Scan for the cell matching the given text and deliver its (X, Y) coordinate at center. 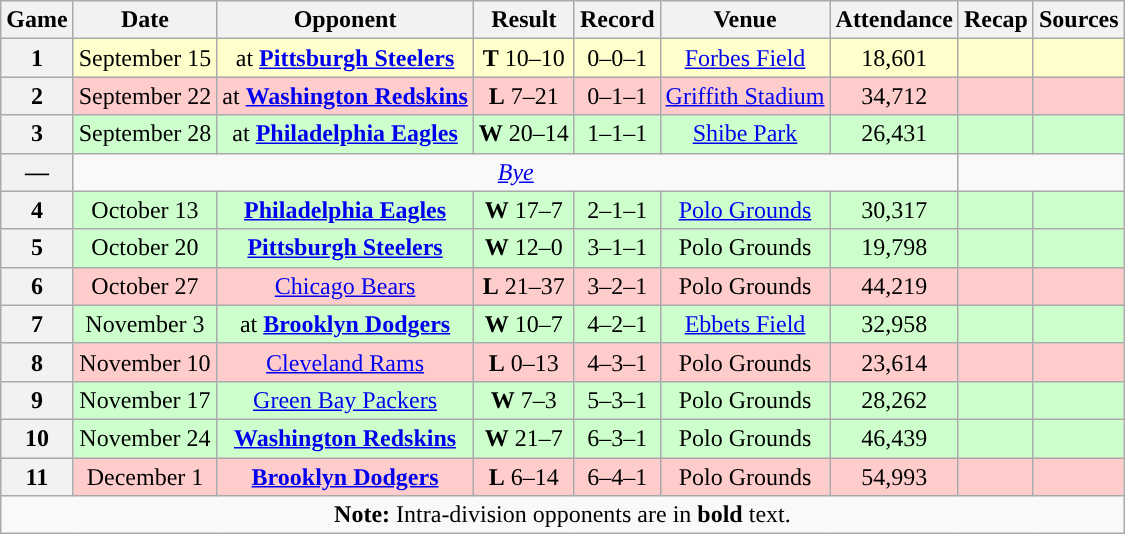
Recap (996, 20)
Philadelphia Eagles (345, 210)
November 24 (145, 438)
Game (37, 20)
19,798 (894, 248)
4–3–1 (617, 362)
W 10–7 (524, 324)
4 (37, 210)
28,262 (894, 400)
2 (37, 96)
October 13 (145, 210)
Brooklyn Dodgers (345, 477)
Forbes Field (745, 58)
18,601 (894, 58)
November 3 (145, 324)
26,431 (894, 134)
11 (37, 477)
Griffith Stadium (745, 96)
September 22 (145, 96)
32,958 (894, 324)
September 15 (145, 58)
1 (37, 58)
2–1–1 (617, 210)
Ebbets Field (745, 324)
Washington Redskins (345, 438)
L 7–21 (524, 96)
November 10 (145, 362)
6–3–1 (617, 438)
4–2–1 (617, 324)
30,317 (894, 210)
December 1 (145, 477)
Record (617, 20)
Bye (516, 172)
L 6–14 (524, 477)
T 10–10 (524, 58)
at Brooklyn Dodgers (345, 324)
W 12–0 (524, 248)
54,993 (894, 477)
L 21–37 (524, 286)
0–0–1 (617, 58)
October 27 (145, 286)
44,219 (894, 286)
W 17–7 (524, 210)
Shibe Park (745, 134)
September 28 (145, 134)
8 (37, 362)
6–4–1 (617, 477)
9 (37, 400)
0–1–1 (617, 96)
L 0–13 (524, 362)
Attendance (894, 20)
Pittsburgh Steelers (345, 248)
34,712 (894, 96)
7 (37, 324)
6 (37, 286)
Venue (745, 20)
Cleveland Rams (345, 362)
W 7–3 (524, 400)
5 (37, 248)
Green Bay Packers (345, 400)
10 (37, 438)
at Philadelphia Eagles (345, 134)
at Washington Redskins (345, 96)
November 17 (145, 400)
5–3–1 (617, 400)
Opponent (345, 20)
3 (37, 134)
3–2–1 (617, 286)
Result (524, 20)
W 20–14 (524, 134)
23,614 (894, 362)
October 20 (145, 248)
46,439 (894, 438)
Sources (1078, 20)
Note: Intra-division opponents are in bold text. (562, 515)
3–1–1 (617, 248)
W 21–7 (524, 438)
— (37, 172)
at Pittsburgh Steelers (345, 58)
Date (145, 20)
Chicago Bears (345, 286)
1–1–1 (617, 134)
